Detect which cell encompasses the target text, then output its (X, Y) center coordinate. 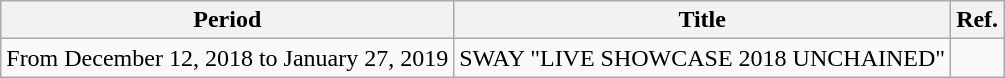
Ref. (978, 20)
From December 12, 2018 to January 27, 2019 (228, 58)
Title (702, 20)
SWAY "LIVE SHOWCASE 2018 UNCHAINED" (702, 58)
Period (228, 20)
